Return the (X, Y) coordinate for the center point of the cell that contains the specified text.  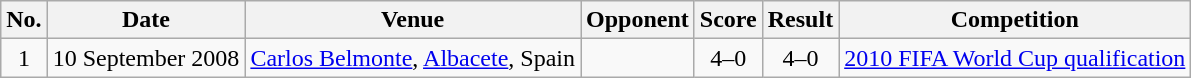
Score (728, 20)
Venue (413, 20)
Result (800, 20)
1 (24, 58)
2010 FIFA World Cup qualification (1015, 58)
No. (24, 20)
Date (146, 20)
Opponent (638, 20)
Competition (1015, 20)
10 September 2008 (146, 58)
Carlos Belmonte, Albacete, Spain (413, 58)
